Scan for the cell matching the given text and deliver its (x, y) coordinate at center. 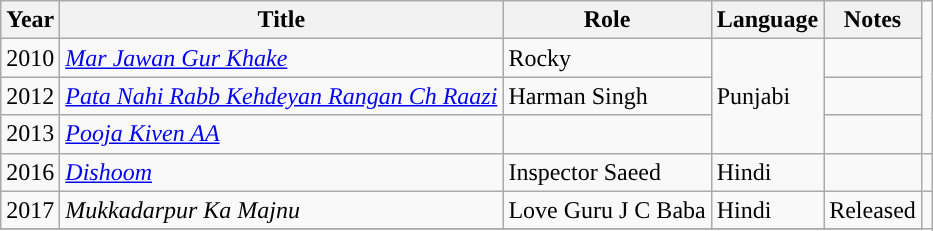
2016 (30, 172)
Notes (873, 20)
Love Guru J C Baba (607, 210)
2013 (30, 134)
Role (607, 20)
2017 (30, 210)
Dishoom (282, 172)
Released (873, 210)
Rocky (607, 58)
Pooja Kiven AA (282, 134)
Title (282, 20)
Harman Singh (607, 96)
Year (30, 20)
Mar Jawan Gur Khake (282, 58)
Punjabi (767, 96)
Inspector Saeed (607, 172)
2010 (30, 58)
Mukkadarpur Ka Majnu (282, 210)
Language (767, 20)
Pata Nahi Rabb Kehdeyan Rangan Ch Raazi (282, 96)
2012 (30, 96)
